Output the (x, y) coordinate of the center of the cell containing the given text.  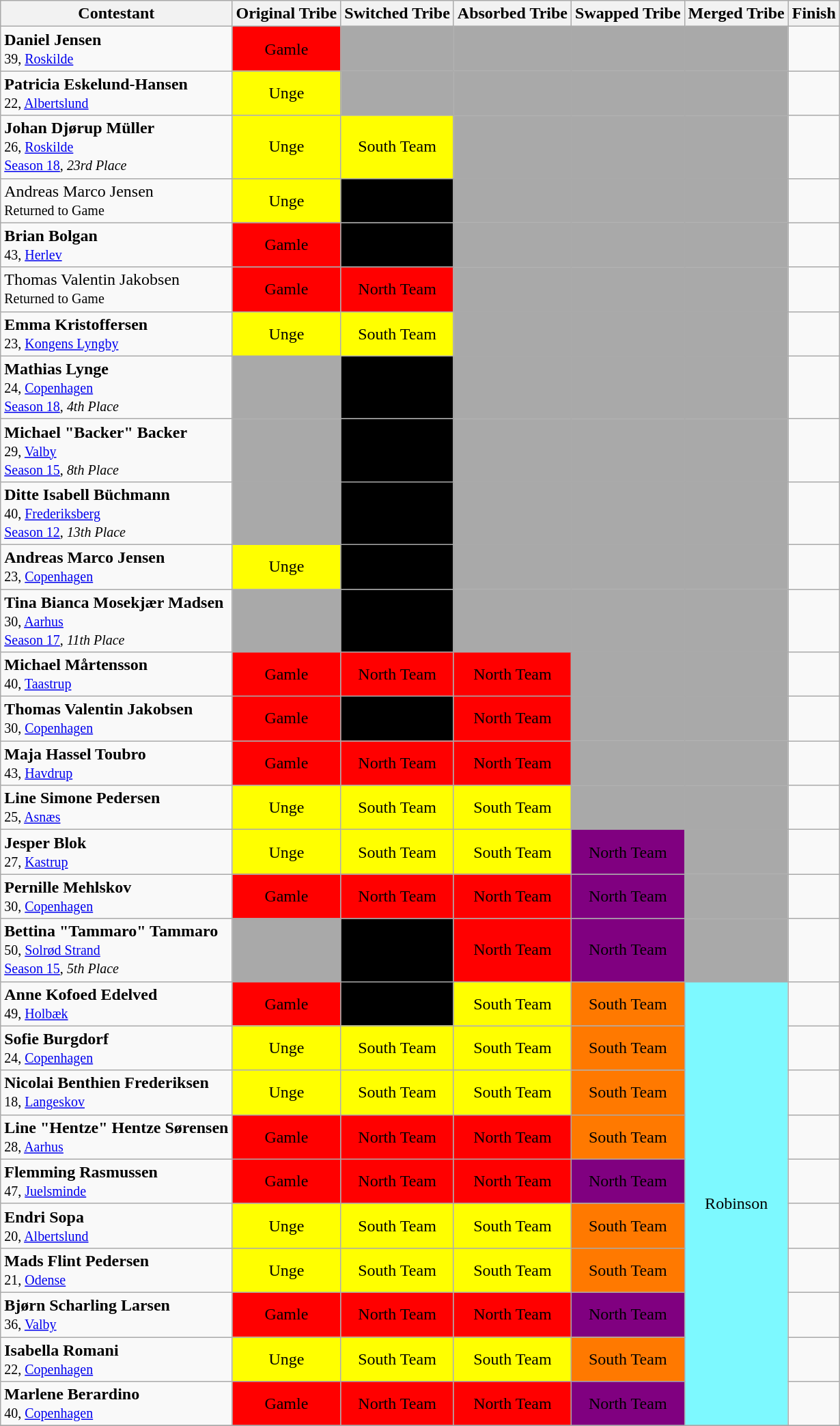
Mathias Lynge24, CopenhagenSeason 18, 4th Place (116, 387)
Michael "Backer" Backer29, ValbySeason 15, 8th Place (116, 450)
Nicolai Benthien Frederiksen18, Langeskov (116, 1093)
Mads Flint Pedersen21, Odense (116, 1270)
Bjørn Scharling Larsen36, Valby (116, 1314)
Marlene Berardino40, Copenhagen (116, 1404)
Thomas Valentin Jakobsen30, Copenhagen (116, 718)
Anne Kofoed Edelved49, Holbæk (116, 1004)
Pernille Mehlskov30, Copenhagen (116, 896)
Ditte Isabell Büchmann40, FrederiksbergSeason 12, 13th Place (116, 513)
Flemming Rasmussen47, Juelsminde (116, 1182)
Maja Hassel Toubro43, Havdrup (116, 764)
Endri Sopa20, Albertslund (116, 1225)
Jesper Blok27, Kastrup (116, 852)
Bettina "Tammaro" Tammaro50, Solrød StrandSeason 15, 5th Place (116, 950)
Brian Bolgan43, Herlev (116, 244)
Line Simone Pedersen25, Asnæs (116, 807)
Tina Bianca Mosekjær Madsen30, AarhusSeason 17, 11th Place (116, 620)
Emma Kristoffersen23, Kongens Lyngby (116, 333)
Daniel Jensen39, Roskilde (116, 49)
Thomas Valentin JakobsenReturned to Game (116, 290)
Absorbed Tribe (512, 14)
Michael Mårtensson40, Taastrup (116, 675)
Line "Hentze" Hentze Sørensen 28, Aarhus (116, 1136)
Patricia Eskelund-Hansen22, Albertslund (116, 93)
Original Tribe (287, 14)
Switched Tribe (397, 14)
Johan Djørup Müller26, RoskildeSeason 18, 23rd Place (116, 147)
Swapped Tribe (628, 14)
Contestant (116, 14)
Merged Tribe (736, 14)
Andreas Marco JensenReturned to Game (116, 201)
Finish (814, 14)
Robinson (736, 1203)
Isabella Romani22, Copenhagen (116, 1359)
Andreas Marco Jensen23, Copenhagen (116, 567)
Sofie Burgdorf24, Copenhagen (116, 1048)
